Find where the given text appears and provide that cell's center as (x, y) coordinate. 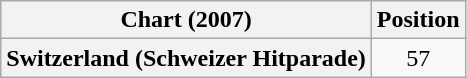
57 (418, 58)
Switzerland (Schweizer Hitparade) (186, 58)
Position (418, 20)
Chart (2007) (186, 20)
